Provide the (x, y) coordinate of the cell's center where the given text is located.  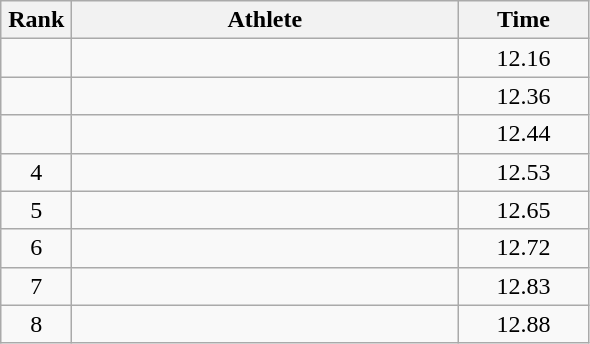
12.16 (524, 58)
Athlete (265, 20)
12.72 (524, 248)
12.36 (524, 96)
12.53 (524, 172)
12.88 (524, 324)
8 (36, 324)
Time (524, 20)
12.44 (524, 134)
12.65 (524, 210)
4 (36, 172)
5 (36, 210)
7 (36, 286)
12.83 (524, 286)
6 (36, 248)
Rank (36, 20)
